From the cell containing the given text, extract its center point as [x, y] coordinate. 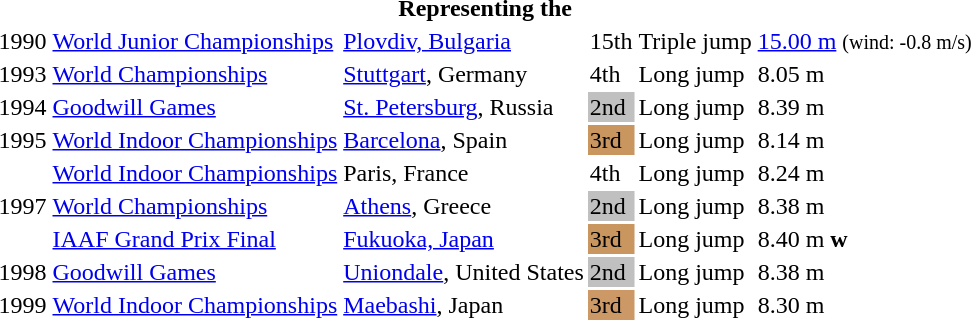
IAAF Grand Prix Final [195, 239]
Paris, France [464, 173]
Uniondale, United States [464, 272]
Athens, Greece [464, 206]
Triple jump [695, 41]
St. Petersburg, Russia [464, 107]
Barcelona, Spain [464, 140]
Fukuoka, Japan [464, 239]
Plovdiv, Bulgaria [464, 41]
15th [611, 41]
Maebashi, Japan [464, 305]
World Junior Championships [195, 41]
Stuttgart, Germany [464, 74]
